Locate the cell with the specified text and output its [x, y] center coordinate. 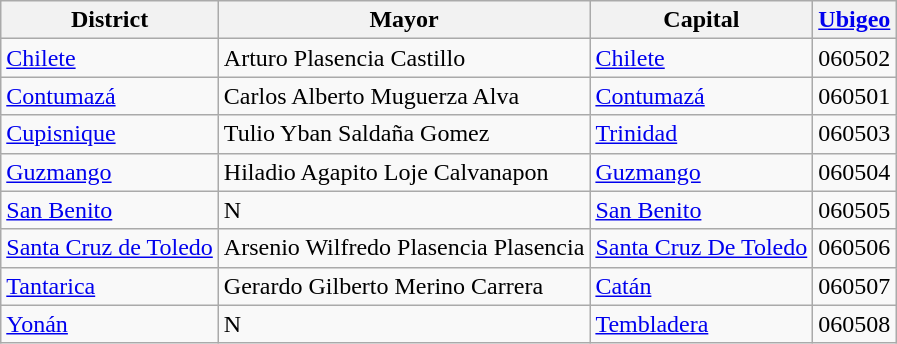
060502 [854, 58]
Capital [702, 20]
Catán [702, 286]
Ubigeo [854, 20]
Tembladera [702, 324]
Tantarica [110, 286]
Arturo Plasencia Castillo [404, 58]
Arsenio Wilfredo Plasencia Plasencia [404, 248]
Mayor [404, 20]
060508 [854, 324]
District [110, 20]
060504 [854, 172]
Tulio Yban Saldaña Gomez [404, 134]
Santa Cruz de Toledo [110, 248]
060506 [854, 248]
060501 [854, 96]
Carlos Alberto Muguerza Alva [404, 96]
060507 [854, 286]
Yonán [110, 324]
Santa Cruz De Toledo [702, 248]
060505 [854, 210]
Trinidad [702, 134]
Gerardo Gilberto Merino Carrera [404, 286]
060503 [854, 134]
Hiladio Agapito Loje Calvanapon [404, 172]
Cupisnique [110, 134]
